Detect which cell encompasses the target text, then output its [x, y] center coordinate. 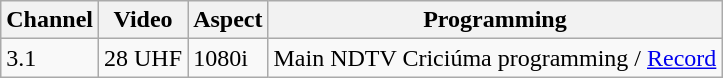
Channel [50, 20]
Programming [495, 20]
1080i [228, 58]
Video [144, 20]
Aspect [228, 20]
Main NDTV Criciúma programming / Record [495, 58]
28 UHF [144, 58]
3.1 [50, 58]
